Extract the [X, Y] coordinate from the center of the cell holding the provided text.  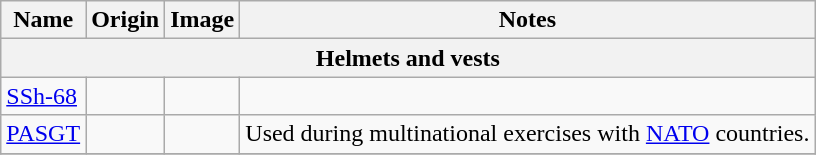
SSh-68 [44, 96]
Name [44, 20]
Used during multinational exercises with NATO countries. [528, 134]
Notes [528, 20]
Image [202, 20]
PASGT [44, 134]
Helmets and vests [408, 58]
Origin [126, 20]
